Extract the [x, y] coordinate from the center of the cell holding the provided text.  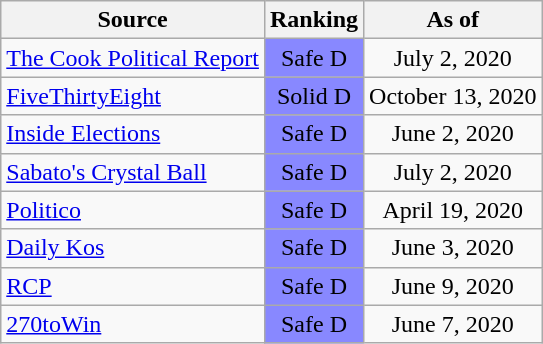
Politico [133, 210]
Inside Elections [133, 134]
April 19, 2020 [453, 210]
Source [133, 20]
June 3, 2020 [453, 248]
The Cook Political Report [133, 58]
270toWin [133, 324]
Ranking [314, 20]
As of [453, 20]
Sabato's Crystal Ball [133, 172]
Solid D [314, 96]
June 9, 2020 [453, 286]
October 13, 2020 [453, 96]
June 7, 2020 [453, 324]
June 2, 2020 [453, 134]
RCP [133, 286]
Daily Kos [133, 248]
FiveThirtyEight [133, 96]
